Extract the (X, Y) coordinate from the center of the cell holding the provided text.  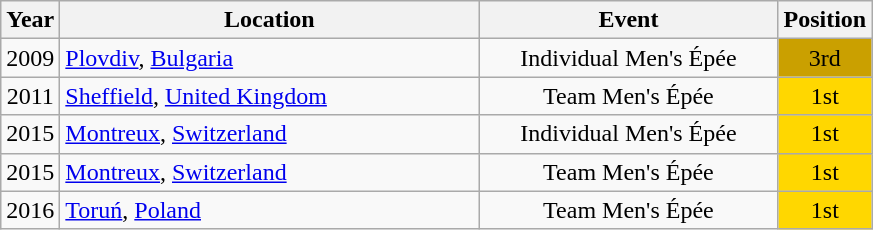
2016 (30, 210)
Position (825, 20)
Location (270, 20)
Toruń, Poland (270, 210)
Plovdiv, Bulgaria (270, 58)
Sheffield, United Kingdom (270, 96)
Year (30, 20)
Event (628, 20)
2009 (30, 58)
2011 (30, 96)
3rd (825, 58)
